Return [X, Y] of the center of cell containing provided text 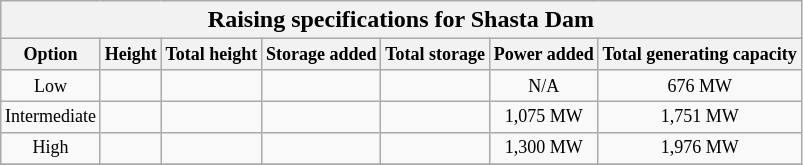
High [51, 148]
1,300 MW [544, 148]
N/A [544, 86]
Low [51, 86]
1,976 MW [700, 148]
Storage added [322, 54]
Height [130, 54]
Total generating capacity [700, 54]
Power added [544, 54]
Total storage [436, 54]
Option [51, 54]
1,075 MW [544, 116]
Raising specifications for Shasta Dam [401, 20]
Intermediate [51, 116]
676 MW [700, 86]
Total height [212, 54]
1,751 MW [700, 116]
